Identify which cell holds the provided text, then report its (x, y) central coordinate. 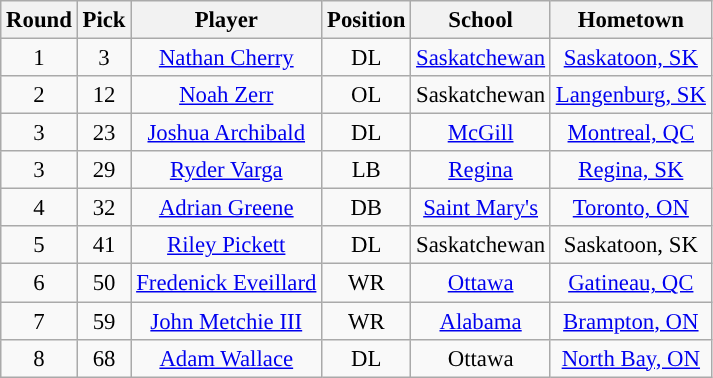
68 (104, 358)
Joshua Archibald (226, 133)
Adrian Greene (226, 208)
Brampton, ON (630, 321)
Langenburg, SK (630, 95)
Round (39, 20)
OL (366, 95)
5 (39, 245)
Regina (481, 170)
School (481, 20)
Montreal, QC (630, 133)
8 (39, 358)
59 (104, 321)
2 (39, 95)
Pick (104, 20)
Riley Pickett (226, 245)
Alabama (481, 321)
4 (39, 208)
6 (39, 283)
LB (366, 170)
12 (104, 95)
Ryder Varga (226, 170)
32 (104, 208)
North Bay, ON (630, 358)
7 (39, 321)
41 (104, 245)
23 (104, 133)
DB (366, 208)
John Metchie III (226, 321)
1 (39, 58)
Saint Mary's (481, 208)
50 (104, 283)
Hometown (630, 20)
Adam Wallace (226, 358)
Gatineau, QC (630, 283)
McGill (481, 133)
Regina, SK (630, 170)
Nathan Cherry (226, 58)
Fredenick Eveillard (226, 283)
Toronto, ON (630, 208)
Player (226, 20)
Position (366, 20)
Noah Zerr (226, 95)
29 (104, 170)
